Scan for the cell matching the given text and deliver its (X, Y) coordinate at center. 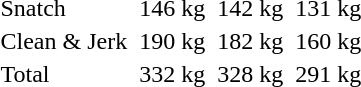
182 kg (250, 41)
190 kg (172, 41)
